Identify which cell holds the provided text, then report its (x, y) central coordinate. 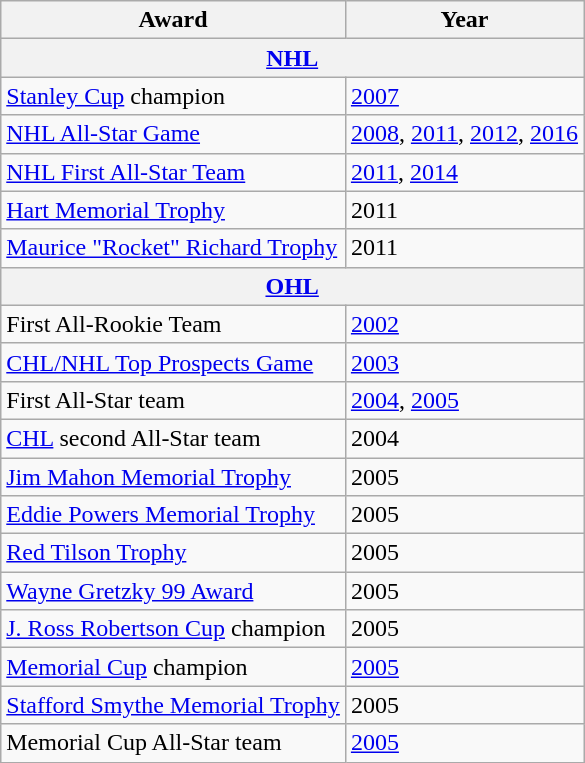
2007 (464, 96)
Eddie Powers Memorial Trophy (174, 515)
2002 (464, 324)
Memorial Cup champion (174, 667)
First All-Rookie Team (174, 324)
OHL (292, 286)
CHL/NHL Top Prospects Game (174, 362)
NHL First All-Star Team (174, 172)
NHL All-Star Game (174, 134)
2003 (464, 362)
2004, 2005 (464, 400)
2011, 2014 (464, 172)
Red Tilson Trophy (174, 553)
CHL second All-Star team (174, 438)
NHL (292, 58)
Memorial Cup All-Star team (174, 743)
Award (174, 20)
J. Ross Robertson Cup champion (174, 629)
2004 (464, 438)
First All-Star team (174, 400)
Wayne Gretzky 99 Award (174, 591)
Jim Mahon Memorial Trophy (174, 477)
Stafford Smythe Memorial Trophy (174, 705)
Hart Memorial Trophy (174, 210)
Maurice "Rocket" Richard Trophy (174, 248)
Year (464, 20)
2008, 2011, 2012, 2016 (464, 134)
Stanley Cup champion (174, 96)
